Capture the cell that displays the provided text and extract its [x, y] central coordinate. 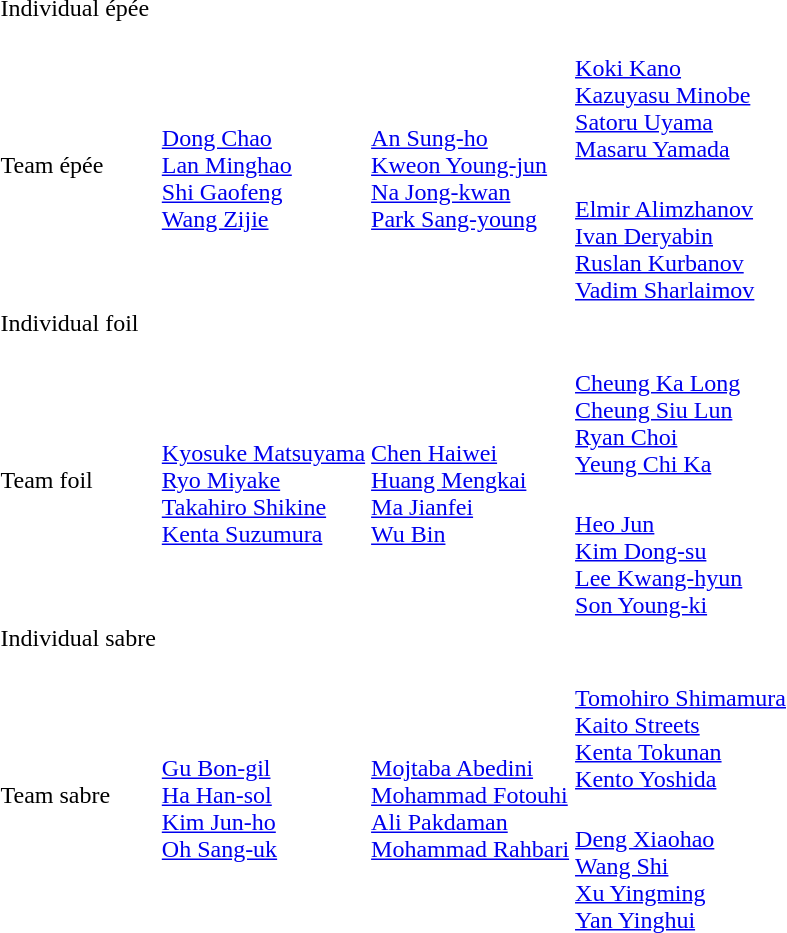
Dong ChaoLan MinghaoShi GaofengWang Zijie [263, 166]
Kyosuke MatsuyamaRyo MiyakeTakahiro ShikineKenta Suzumura [263, 480]
Chen HaiweiHuang MengkaiMa JianfeiWu Bin [470, 480]
An Sung-hoKweon Young-junNa Jong-kwanPark Sang-young [470, 166]
